Pinpoint the cell where the given text exists, returning its [x, y] midpoint coordinate. 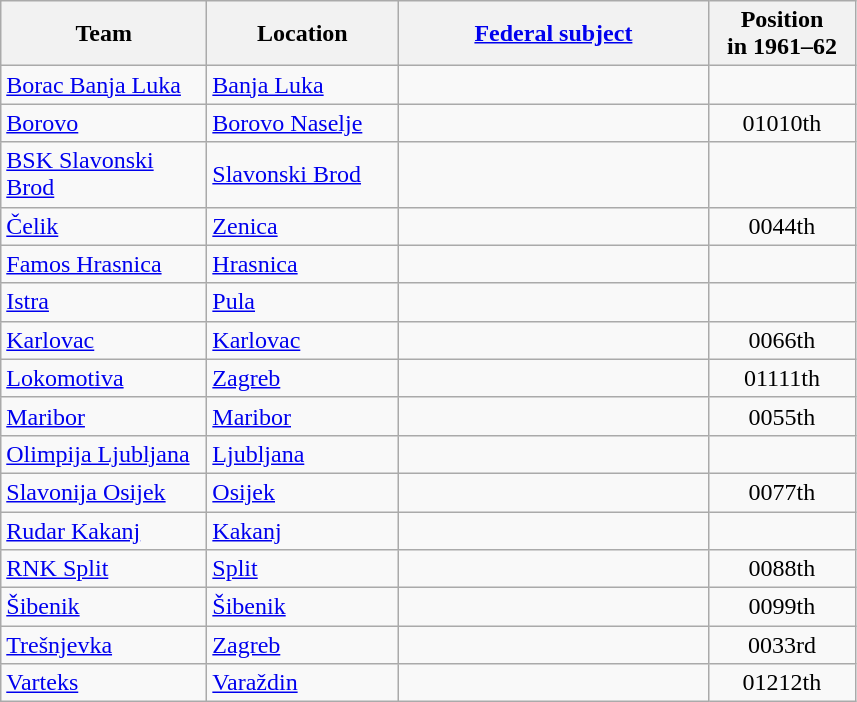
01010th [782, 123]
Slavonija Osijek [104, 492]
Team [104, 34]
0033rd [782, 645]
Slavonski Brod [302, 174]
0044th [782, 226]
Split [302, 569]
BSK Slavonski Brod [104, 174]
0055th [782, 416]
Ljubljana [302, 454]
Famos Hrasnica [104, 264]
Lokomotiva [104, 378]
Osijek [302, 492]
Rudar Kakanj [104, 531]
RNK Split [104, 569]
Borovo [104, 123]
0088th [782, 569]
0066th [782, 340]
0077th [782, 492]
Pula [302, 302]
Varteks [104, 683]
Positionin 1961–62 [782, 34]
Borac Banja Luka [104, 85]
Borovo Naselje [302, 123]
01212th [782, 683]
Istra [104, 302]
Olimpija Ljubljana [104, 454]
01111th [782, 378]
Banja Luka [302, 85]
Zenica [302, 226]
Varaždin [302, 683]
Location [302, 34]
0099th [782, 607]
Kakanj [302, 531]
Hrasnica [302, 264]
Federal subject [554, 34]
Čelik [104, 226]
Trešnjevka [104, 645]
